Extract the [x, y] coordinate from the center of the cell holding the provided text.  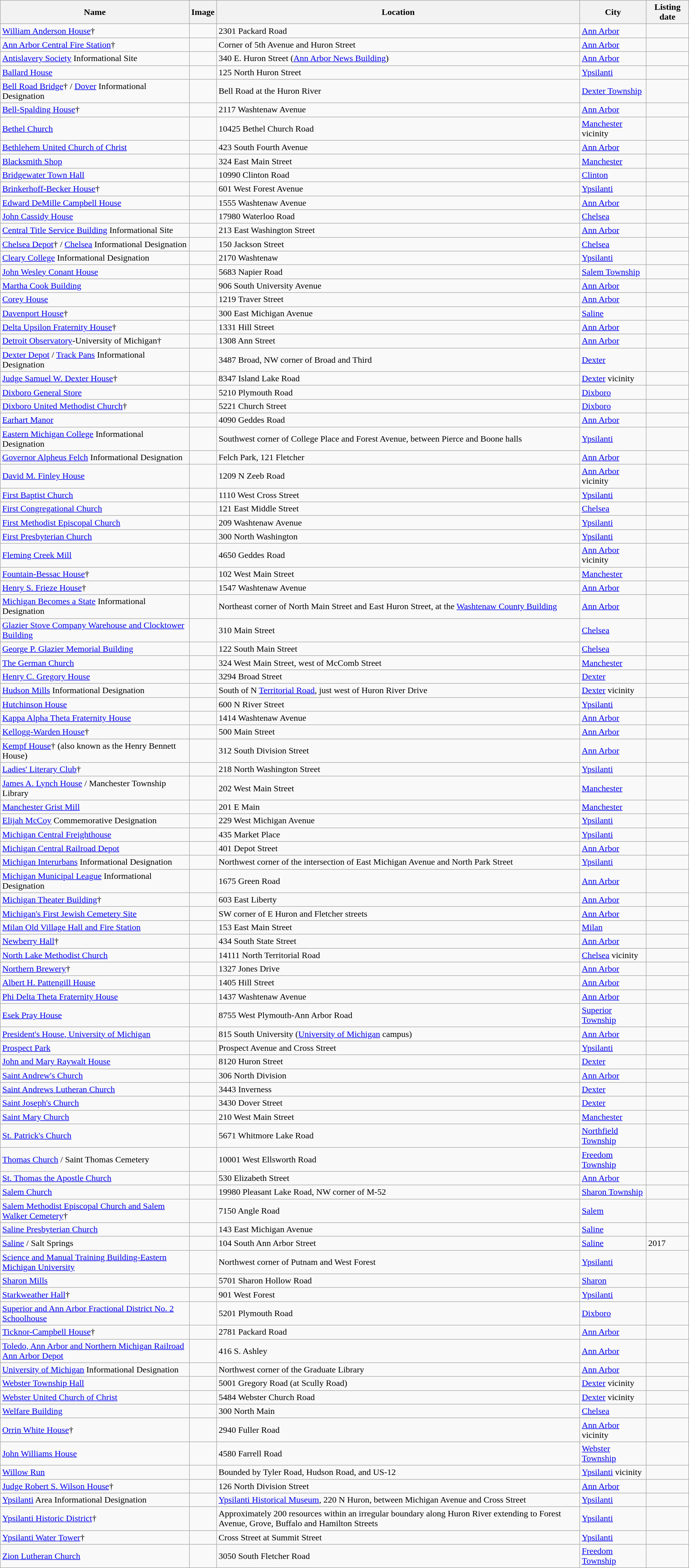
Superior and Ann Arbor Fractional District No. 2 Schoolhouse [95, 1314]
5210 Plymouth Road [398, 392]
10001 West Ellsworth Road [398, 1159]
St. Thomas the Apostle Church [95, 1178]
Bell Road at the Huron River [398, 91]
324 West Main Street, west of McComb Street [398, 663]
Clinton [613, 175]
Starkweather Hall† [95, 1295]
1327 Jones Drive [398, 969]
Salem Township [613, 272]
3294 Broad Street [398, 676]
Ypsilanti Historic District† [95, 1519]
Glazier Stove Company Warehouse and Clocktower Building [95, 630]
121 East Middle Street [398, 509]
Prospect Park [95, 1048]
Michigan Theater Building† [95, 900]
Thomas Church / Saint Thomas Cemetery [95, 1159]
5701 Sharon Hollow Road [398, 1281]
Ypsilanti vicinity [613, 1472]
2301 Packard Road [398, 31]
Felch Park, 121 Fletcher [398, 458]
Dexter Depot / Track Pans Informational Designation [95, 360]
City [613, 12]
601 West Forest Avenue [398, 189]
Northeast corner of North Main Street and East Huron Street, at the Washtenaw County Building [398, 606]
1675 Green Road [398, 881]
John Cassidy House [95, 217]
306 North Division [398, 1076]
150 Jackson Street [398, 244]
1405 Hill Street [398, 983]
1547 Washtenaw Avenue [398, 588]
434 South State Street [398, 941]
Kempf House† (also known as the Henry Bennett House) [95, 751]
Chelsea Depot† / Chelsea Informational Designation [95, 244]
Fountain-Bessac House† [95, 574]
213 East Washington Street [398, 230]
1219 Traver Street [398, 299]
126 North Division Street [398, 1486]
Toledo, Ann Arbor and Northern Michigan Railroad Ann Arbor Depot [95, 1351]
4580 Farrell Road [398, 1453]
143 East Michigan Avenue [398, 1230]
Brinkerhoff-Becker House† [95, 189]
The German Church [95, 663]
Bethel Church [95, 129]
435 Market Place [398, 835]
Chelsea vicinity [613, 955]
Ticknor-Campbell House† [95, 1332]
310 Main Street [398, 630]
324 East Main Street [398, 161]
Saint Mary Church [95, 1117]
Zion Lutheran Church [95, 1556]
Antislavery Society Informational Site [95, 59]
Henry C. Gregory House [95, 676]
Hudson Mills Informational Designation [95, 690]
Governor Alpheus Felch Informational Designation [95, 458]
Salem Methodist Episcopal Church and Salem Walker Cemetery† [95, 1210]
2170 Washtenaw [398, 258]
Science and Manual Training Building-Eastern Michigan University [95, 1262]
Ballard House [95, 72]
3487 Broad, NW corner of Broad and Third [398, 360]
1331 Hill Street [398, 327]
Kellogg-Warden House† [95, 732]
312 South Division Street [398, 751]
1308 Ann Street [398, 341]
Michigan Central Freighthouse [95, 835]
5221 Church Street [398, 406]
300 North Main [398, 1411]
Southwest corner of College Place and Forest Avenue, between Pierce and Boone halls [398, 438]
1110 West Cross Street [398, 495]
Listing date [667, 12]
Northwest corner of the intersection of East Michigan Avenue and North Park Street [398, 862]
Bethlehem United Church of Christ [95, 147]
153 East Main Street [398, 927]
Sharon [613, 1281]
Orrin White House† [95, 1430]
Webster Township [613, 1453]
John and Mary Raywalt House [95, 1062]
210 West Main Street [398, 1117]
3050 South Fletcher Road [398, 1556]
1437 Washtenaw Avenue [398, 997]
James A. Lynch House / Manchester Township Library [95, 788]
Martha Cook Building [95, 286]
2017 [667, 1243]
Michigan Becomes a State Informational Designation [95, 606]
University of Michigan Informational Designation [95, 1370]
Sharon Township [613, 1192]
Michigan Central Railroad Depot [95, 848]
Webster Township Hall [95, 1383]
901 West Forest [398, 1295]
Salem [613, 1210]
Central Title Service Building Informational Site [95, 230]
Welfare Building [95, 1411]
603 East Liberty [398, 900]
Superior Township [613, 1016]
Henry S. Frieze House† [95, 588]
Corner of 5th Avenue and Huron Street [398, 45]
John Wesley Conant House [95, 272]
Northwest corner of the Graduate Library [398, 1370]
Judge Samuel W. Dexter House† [95, 378]
Esek Pray House [95, 1016]
122 South Main Street [398, 649]
Milan Old Village Hall and Fire Station [95, 927]
Michigan Municipal League Informational Designation [95, 881]
Dexter Township [613, 91]
First Congregational Church [95, 509]
2117 Washtenaw Avenue [398, 110]
Elijah McCoy Commemorative Designation [95, 821]
Fleming Creek Mill [95, 555]
Name [95, 12]
14111 North Territorial Road [398, 955]
102 West Main Street [398, 574]
David M. Finley House [95, 476]
John Williams House [95, 1453]
Northern Brewery† [95, 969]
Dixboro United Methodist Church† [95, 406]
2940 Fuller Road [398, 1430]
Saline Presbyterian Church [95, 1230]
First Baptist Church [95, 495]
209 Washtenaw Avenue [398, 523]
Hutchinson House [95, 704]
815 South University (University of Michigan campus) [398, 1034]
Michigan's First Jewish Cemetery Site [95, 913]
Kappa Alpha Theta Fraternity House [95, 718]
229 West Michigan Avenue [398, 821]
Delta Upsilon Fraternity House† [95, 327]
8347 Island Lake Road [398, 378]
Sharon Mills [95, 1281]
Location [398, 12]
906 South University Avenue [398, 286]
Detroit Observatory-University of Michigan† [95, 341]
Image [203, 12]
104 South Ann Arbor Street [398, 1243]
Cleary College Informational Designation [95, 258]
Northwest corner of Putnam and West Forest [398, 1262]
416 S. Ashley [398, 1351]
President's House, University of Michigan [95, 1034]
William Anderson House† [95, 31]
423 South Fourth Avenue [398, 147]
2781 Packard Road [398, 1332]
Corey House [95, 299]
Saint Joseph's Church [95, 1103]
North Lake Methodist Church [95, 955]
Manchester vicinity [613, 129]
Salem Church [95, 1192]
Bell Road Bridge† / Dover Informational Designation [95, 91]
5484 Webster Church Road [398, 1397]
Bell-Spalding House† [95, 110]
7150 Angle Road [398, 1210]
5001 Gregory Road (at Scully Road) [398, 1383]
Bridgewater Town Hall [95, 175]
8120 Huron Street [398, 1062]
South of N Territorial Road, just west of Huron River Drive [398, 690]
218 North Washington Street [398, 769]
St. Patrick's Church [95, 1135]
10990 Clinton Road [398, 175]
1414 Washtenaw Avenue [398, 718]
3443 Inverness [398, 1089]
17980 Waterloo Road [398, 217]
Cross Street at Summit Street [398, 1537]
500 Main Street [398, 732]
Dixboro General Store [95, 392]
Approximately 200 resources within an irregular boundary along Huron River extending to Forest Avenue, Grove, Buffalo and Hamilton Streets [398, 1519]
Phi Delta Theta Fraternity House [95, 997]
Edward DeMille Campbell House [95, 202]
5671 Whitmore Lake Road [398, 1135]
Bounded by Tyler Road, Hudson Road, and US-12 [398, 1472]
10425 Bethel Church Road [398, 129]
8755 West Plymouth-Ann Arbor Road [398, 1016]
Northfield Township [613, 1135]
600 N River Street [398, 704]
Manchester Grist Mill [95, 807]
5201 Plymouth Road [398, 1314]
Webster United Church of Christ [95, 1397]
340 E. Huron Street (Ann Arbor News Building) [398, 59]
Saint Andrews Lutheran Church [95, 1089]
Willow Run [95, 1472]
125 North Huron Street [398, 72]
Davenport House† [95, 313]
Earhart Manor [95, 420]
4650 Geddes Road [398, 555]
Saline / Salt Springs [95, 1243]
Ladies' Literary Club† [95, 769]
Newberry Hall† [95, 941]
19980 Pleasant Lake Road, NW corner of M-52 [398, 1192]
300 North Washington [398, 536]
George P. Glazier Memorial Building [95, 649]
Saint Andrew's Church [95, 1076]
300 East Michigan Avenue [398, 313]
201 E Main [398, 807]
Eastern Michigan College Informational Designation [95, 438]
Michigan Interurbans Informational Designation [95, 862]
Ann Arbor Central Fire Station† [95, 45]
SW corner of E Huron and Fletcher streets [398, 913]
4090 Geddes Road [398, 420]
Judge Robert S. Wilson House† [95, 1486]
1209 N Zeeb Road [398, 476]
Ypsilanti Area Informational Designation [95, 1500]
Ypsilanti Water Tower† [95, 1537]
Ypsilanti Historical Museum, 220 N Huron, between Michigan Avenue and Cross Street [398, 1500]
First Methodist Episcopal Church [95, 523]
530 Elizabeth Street [398, 1178]
Blacksmith Shop [95, 161]
3430 Dover Street [398, 1103]
401 Depot Street [398, 848]
1555 Washtenaw Avenue [398, 202]
5683 Napier Road [398, 272]
Milan [613, 927]
Prospect Avenue and Cross Street [398, 1048]
202 West Main Street [398, 788]
Albert H. Pattengill House [95, 983]
First Presbyterian Church [95, 536]
